Extract the [x, y] coordinate from the center of the cell holding the provided text.  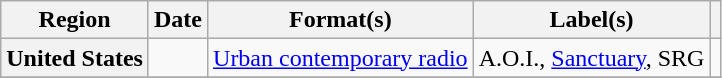
Urban contemporary radio [341, 58]
United States [75, 58]
Format(s) [341, 20]
Region [75, 20]
Date [178, 20]
A.O.I., Sanctuary, SRG [592, 58]
Label(s) [592, 20]
